Determine the (X, Y) coordinate at the center of the cell enclosing the given text.  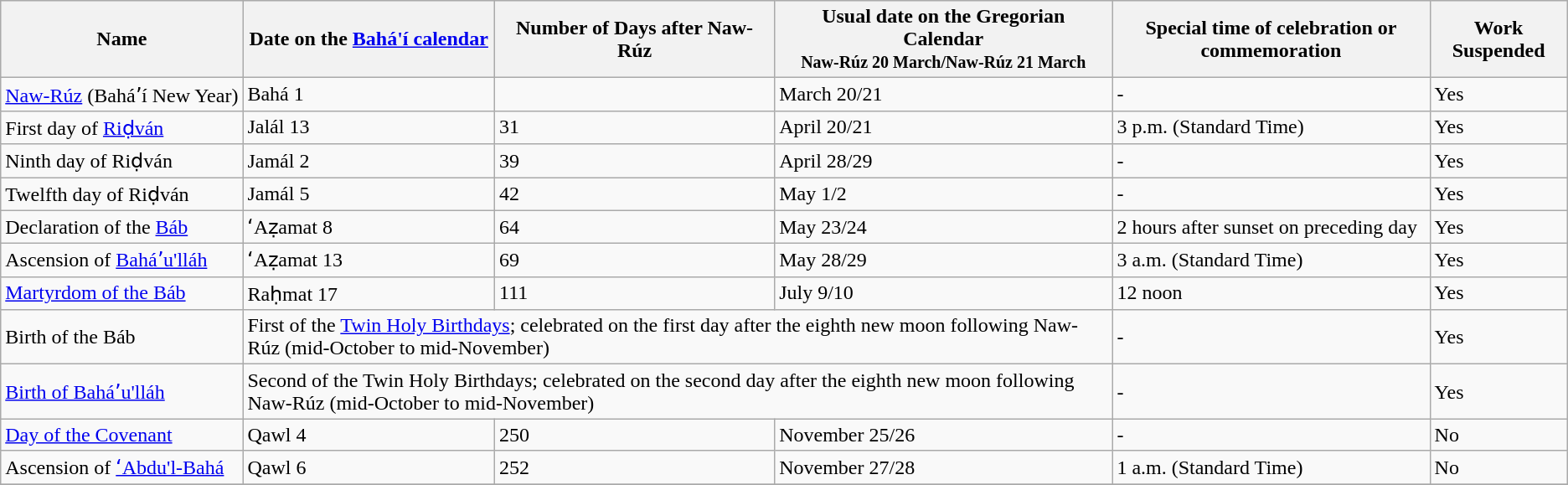
Naw-Rúz (Baháʼí New Year) (122, 95)
Birth of the Báb (122, 337)
Ascension of Baháʼu'lláh (122, 261)
First of the Twin Holy Birthdays; celebrated on the first day after the eighth new moon following Naw-Rúz (mid-October to mid-November) (678, 337)
Twelfth day of Riḍván (122, 194)
Date on the Bahá'í calendar (369, 39)
Bahá 1 (369, 95)
3 a.m. (Standard Time) (1271, 261)
1 a.m. (Standard Time) (1271, 467)
12 noon (1271, 293)
Work Suspended (1498, 39)
April 28/29 (943, 161)
Special time of celebration or commemoration (1271, 39)
Birth of Baháʼu'lláh (122, 392)
Number of Days after Naw-Rúz (635, 39)
May 23/24 (943, 227)
Qawl 4 (369, 435)
May 28/29 (943, 261)
Jamál 5 (369, 194)
39 (635, 161)
April 20/21 (943, 127)
ʻAẓamat 8 (369, 227)
Martyrdom of the Báb (122, 293)
Ascension of ʻAbdu'l-Bahá (122, 467)
Ninth day of Riḍván (122, 161)
ʻAẓamat 13 (369, 261)
March 20/21 (943, 95)
Jalál 13 (369, 127)
First day of Riḍván (122, 127)
Declaration of the Báb (122, 227)
3 p.m. (Standard Time) (1271, 127)
May 1/2 (943, 194)
Name (122, 39)
111 (635, 293)
Usual date on the Gregorian CalendarNaw-Rúz 20 March/Naw-Rúz 21 March (943, 39)
November 25/26 (943, 435)
69 (635, 261)
July 9/10 (943, 293)
2 hours after sunset on preceding day (1271, 227)
Raḥmat 17 (369, 293)
Second of the Twin Holy Birthdays; celebrated on the second day after the eighth new moon following Naw-Rúz (mid-October to mid-November) (678, 392)
31 (635, 127)
64 (635, 227)
Qawl 6 (369, 467)
42 (635, 194)
250 (635, 435)
Day of the Covenant (122, 435)
Jamál 2 (369, 161)
November 27/28 (943, 467)
252 (635, 467)
